Locate the cell with the specified text and output its [X, Y] center coordinate. 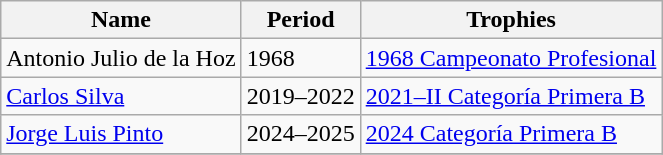
Carlos Silva [121, 96]
2024 Categoría Primera B [511, 134]
1968 Campeonato Profesional [511, 58]
Antonio Julio de la Hoz [121, 58]
Period [300, 20]
2021–II Categoría Primera B [511, 96]
2024–2025 [300, 134]
Name [121, 20]
2019–2022 [300, 96]
Trophies [511, 20]
1968 [300, 58]
Jorge Luis Pinto [121, 134]
